Extract the (X, Y) coordinate from the center of the cell holding the provided text.  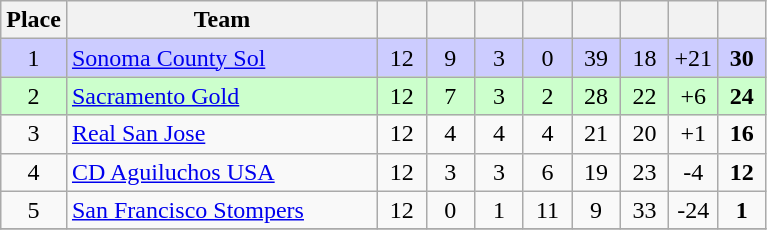
28 (596, 96)
21 (596, 134)
5 (34, 210)
-4 (694, 172)
19 (596, 172)
11 (548, 210)
33 (644, 210)
18 (644, 58)
-24 (694, 210)
39 (596, 58)
Sonoma County Sol (222, 58)
16 (742, 134)
20 (644, 134)
30 (742, 58)
7 (450, 96)
Team (222, 20)
22 (644, 96)
24 (742, 96)
Sacramento Gold (222, 96)
+1 (694, 134)
+6 (694, 96)
6 (548, 172)
San Francisco Stompers (222, 210)
23 (644, 172)
Place (34, 20)
Real San Jose (222, 134)
CD Aguiluchos USA (222, 172)
+21 (694, 58)
